Scan for the cell matching the given text and deliver its [X, Y] coordinate at center. 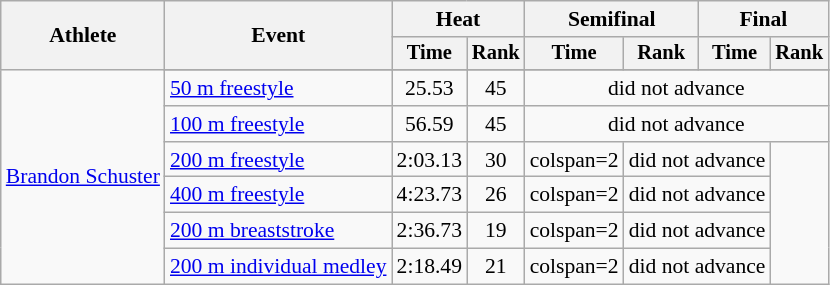
25.53 [430, 88]
400 m freestyle [278, 195]
56.59 [430, 124]
4:23.73 [430, 195]
Heat [458, 19]
Event [278, 36]
2:36.73 [430, 231]
19 [496, 231]
200 m individual medley [278, 267]
Athlete [83, 36]
100 m freestyle [278, 124]
Brandon Schuster [83, 177]
2:18.49 [430, 267]
26 [496, 195]
200 m breaststroke [278, 231]
200 m freestyle [278, 160]
Semifinal [612, 19]
2:03.13 [430, 160]
Final [764, 19]
21 [496, 267]
50 m freestyle [278, 88]
30 [496, 160]
